Locate the cell with the specified text and output its [x, y] center coordinate. 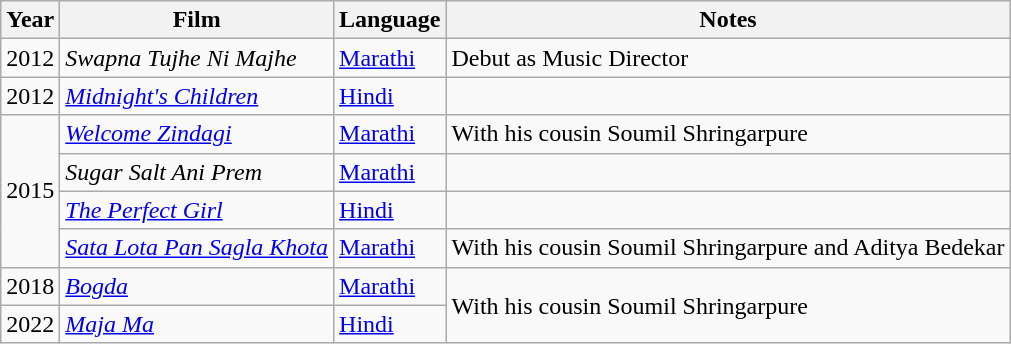
Film [197, 20]
Notes [728, 20]
Sugar Salt Ani Prem [197, 172]
Debut as Music Director [728, 58]
Welcome Zindagi [197, 134]
Swapna Tujhe Ni Majhe [197, 58]
The Perfect Girl [197, 210]
2022 [30, 324]
Maja Ma [197, 324]
Bogda [197, 286]
Sata Lota Pan Sagla Khota [197, 248]
2015 [30, 191]
Midnight's Children [197, 96]
Language [390, 20]
2018 [30, 286]
Year [30, 20]
With his cousin Soumil Shringarpure and Aditya Bedekar [728, 248]
